Find where the given text appears and provide that cell's center as (X, Y) coordinate. 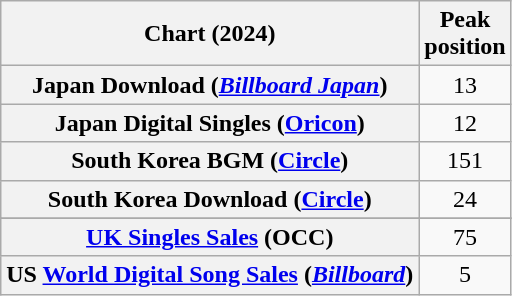
151 (465, 161)
Peakposition (465, 34)
Chart (2024) (210, 34)
Japan Download (Billboard Japan) (210, 85)
Japan Digital Singles (Oricon) (210, 123)
UK Singles Sales (OCC) (210, 237)
75 (465, 237)
13 (465, 85)
12 (465, 123)
South Korea Download (Circle) (210, 199)
South Korea BGM (Circle) (210, 161)
US World Digital Song Sales (Billboard) (210, 275)
5 (465, 275)
24 (465, 199)
